Detect which cell encompasses the target text, then output its [x, y] center coordinate. 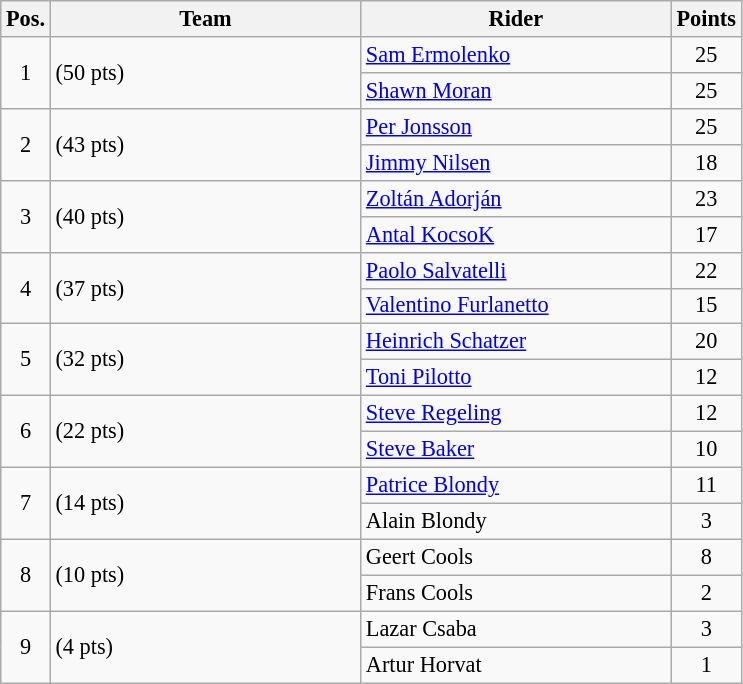
18 [706, 162]
Paolo Salvatelli [516, 270]
10 [706, 450]
Antal KocsoK [516, 234]
23 [706, 198]
Per Jonsson [516, 126]
(14 pts) [205, 503]
5 [26, 360]
22 [706, 270]
(50 pts) [205, 73]
Alain Blondy [516, 521]
(37 pts) [205, 288]
17 [706, 234]
20 [706, 342]
Jimmy Nilsen [516, 162]
Steve Baker [516, 450]
(22 pts) [205, 432]
9 [26, 647]
Shawn Moran [516, 90]
Steve Regeling [516, 414]
Zoltán Adorján [516, 198]
15 [706, 306]
Artur Horvat [516, 665]
Points [706, 19]
Sam Ermolenko [516, 55]
Valentino Furlanetto [516, 306]
Rider [516, 19]
(32 pts) [205, 360]
(4 pts) [205, 647]
Heinrich Schatzer [516, 342]
(40 pts) [205, 216]
4 [26, 288]
Geert Cools [516, 557]
Patrice Blondy [516, 485]
Pos. [26, 19]
Team [205, 19]
11 [706, 485]
7 [26, 503]
6 [26, 432]
Frans Cools [516, 593]
(10 pts) [205, 575]
Toni Pilotto [516, 378]
Lazar Csaba [516, 629]
(43 pts) [205, 144]
